Search for the cell housing the specified text and yield its [X, Y] center coordinate. 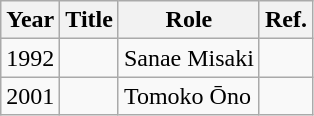
Role [188, 20]
Year [30, 20]
Ref. [286, 20]
2001 [30, 96]
1992 [30, 58]
Title [90, 20]
Sanae Misaki [188, 58]
Tomoko Ōno [188, 96]
